For the text-containing cell, return its midpoint in (x, y) coordinate format. 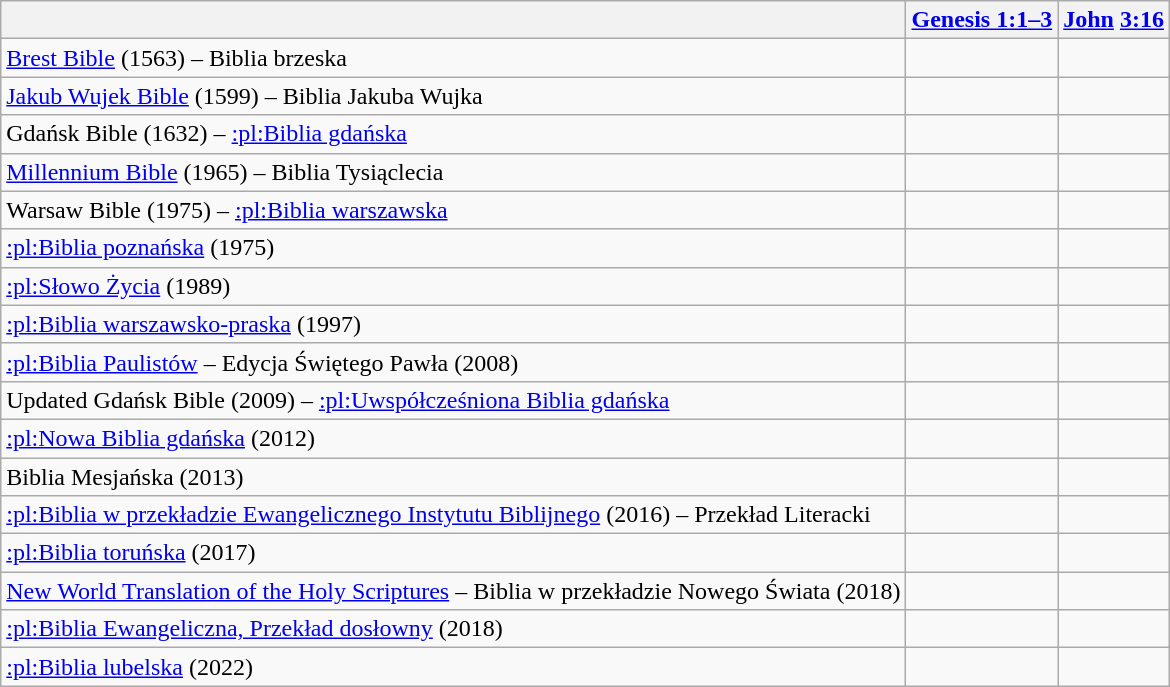
:pl:Biblia Ewangeliczna, Przekład dosłowny (2018) (454, 629)
:pl:Nowa Biblia gdańska (2012) (454, 438)
New World Translation of the Holy Scriptures – Biblia w przekładzie Nowego Świata (2018) (454, 591)
Warsaw Bible (1975) – :pl:Biblia warszawska (454, 210)
Jakub Wujek Bible (1599) – Biblia Jakuba Wujka (454, 96)
Gdańsk Bible (1632) – :pl:Biblia gdańska (454, 134)
Biblia Mesjańska (2013) (454, 477)
Genesis 1:1–3 (982, 20)
Millennium Bible (1965) – Biblia Tysiąclecia (454, 172)
:pl:Biblia w przekładzie Ewangelicznego Instytutu Biblijnego (2016) – Przekład Literacki (454, 515)
:pl:Słowo Życia (1989) (454, 286)
Brest Bible (1563) – Biblia brzeska (454, 58)
John 3:16 (1114, 20)
:pl:Biblia poznańska (1975) (454, 248)
:pl:Biblia lubelska (2022) (454, 667)
:pl:Biblia toruńska (2017) (454, 553)
:pl:Biblia warszawsko-praska (1997) (454, 324)
:pl:Biblia Paulistów – Edycja Świętego Pawła (2008) (454, 362)
Updated Gdańsk Bible (2009) – :pl:Uwspółcześniona Biblia gdańska (454, 400)
